Identify which cell holds the provided text, then report its [X, Y] central coordinate. 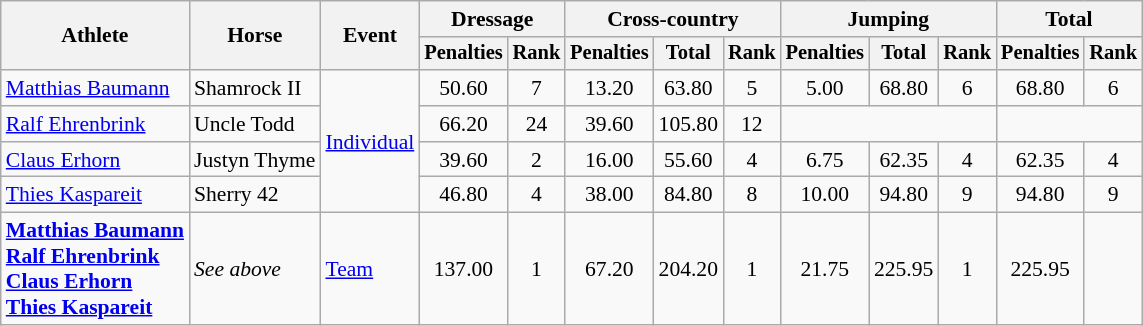
105.80 [688, 124]
Claus Erhorn [95, 160]
13.20 [609, 88]
Matthias Baumann [95, 88]
Thies Kaspareit [95, 195]
Athlete [95, 36]
38.00 [609, 195]
8 [752, 195]
Matthias BaumannRalf EhrenbrinkClaus ErhornThies Kaspareit [95, 269]
Dressage [492, 19]
Ralf Ehrenbrink [95, 124]
10.00 [825, 195]
66.20 [463, 124]
Team [370, 269]
67.20 [609, 269]
16.00 [609, 160]
Shamrock II [254, 88]
21.75 [825, 269]
Justyn Thyme [254, 160]
84.80 [688, 195]
63.80 [688, 88]
Uncle Todd [254, 124]
50.60 [463, 88]
2 [537, 160]
12 [752, 124]
Jumping [888, 19]
Sherry 42 [254, 195]
Individual [370, 141]
5 [752, 88]
See above [254, 269]
137.00 [463, 269]
Event [370, 36]
5.00 [825, 88]
Cross-country [672, 19]
Horse [254, 36]
7 [537, 88]
46.80 [463, 195]
55.60 [688, 160]
24 [537, 124]
204.20 [688, 269]
6.75 [825, 160]
